Identify which cell holds the provided text, then report its [x, y] central coordinate. 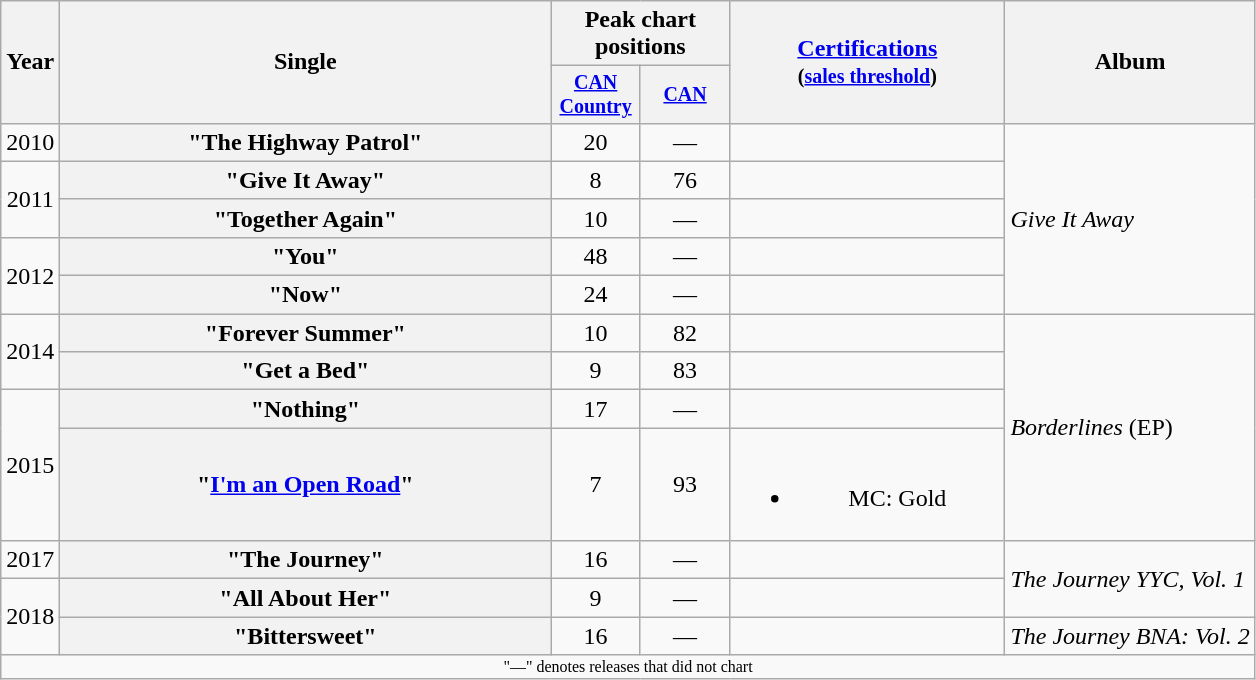
93 [684, 484]
7 [596, 484]
82 [684, 333]
The Journey BNA: Vol. 2 [1130, 636]
Give It Away [1130, 218]
The Journey YYC, Vol. 1 [1130, 579]
2018 [30, 617]
2010 [30, 142]
"Nothing" [306, 409]
Peak chartpositions [640, 34]
"The Journey" [306, 560]
CAN [684, 94]
8 [596, 180]
Single [306, 62]
76 [684, 180]
24 [596, 295]
2012 [30, 275]
2015 [30, 466]
MC: Gold [868, 484]
2014 [30, 352]
83 [684, 371]
Album [1130, 62]
48 [596, 256]
2011 [30, 199]
2017 [30, 560]
"All About Her" [306, 598]
"Get a Bed" [306, 371]
"Together Again" [306, 218]
"—" denotes releases that did not chart [628, 667]
"Give It Away" [306, 180]
"Bittersweet" [306, 636]
CAN Country [596, 94]
Year [30, 62]
"I'm an Open Road" [306, 484]
Certifications(sales threshold) [868, 62]
"Forever Summer" [306, 333]
20 [596, 142]
Borderlines (EP) [1130, 428]
"Now" [306, 295]
"You" [306, 256]
"The Highway Patrol" [306, 142]
17 [596, 409]
